Pinpoint the cell where the given text exists, returning its (x, y) midpoint coordinate. 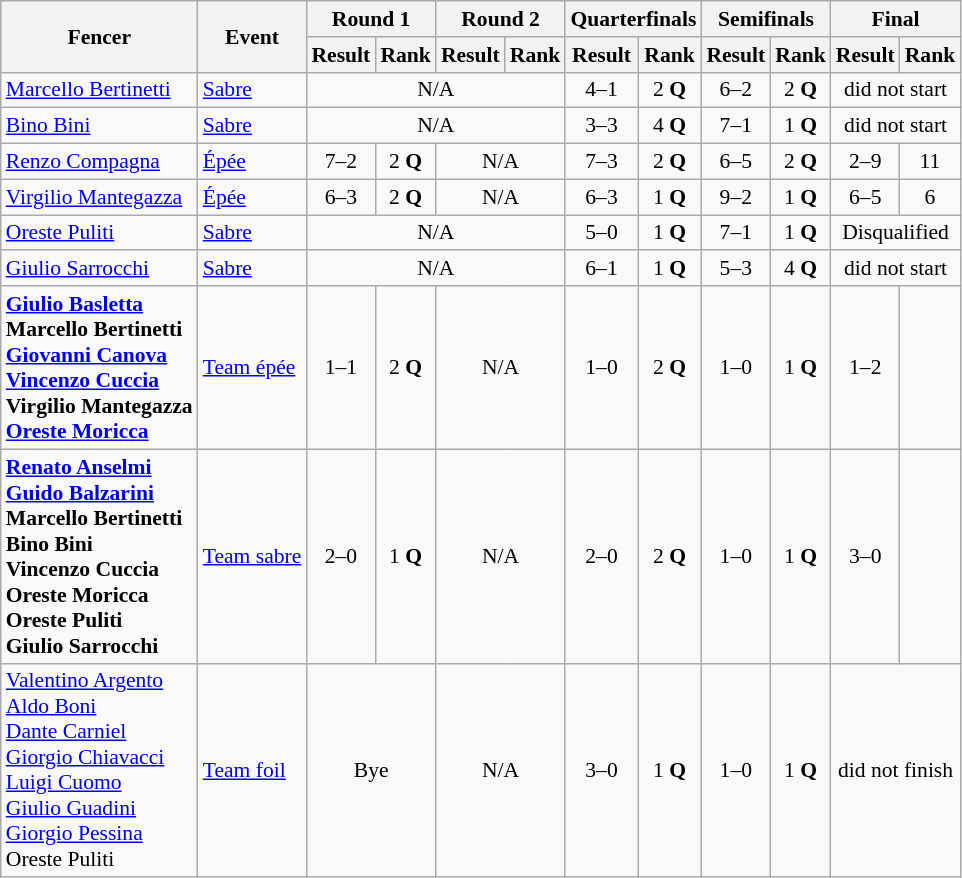
Round 1 (370, 19)
6–1 (601, 269)
Team foil (252, 770)
1–2 (866, 368)
6–2 (736, 90)
Valentino Argento Aldo Boni Dante Carniel Giorgio Chiavacci Luigi Cuomo Giulio Guadini Giorgio Pessina Oreste Puliti (100, 770)
Giulio Sarrocchi (100, 269)
4–1 (601, 90)
Virgilio Mantegazza (100, 197)
Team sabre (252, 556)
11 (930, 162)
Quarterfinals (633, 19)
7–3 (601, 162)
Marcello Bertinetti (100, 90)
9–2 (736, 197)
1–1 (340, 368)
Team épée (252, 368)
Fencer (100, 36)
Round 2 (500, 19)
2–9 (866, 162)
Final (896, 19)
3–3 (601, 126)
Bino Bini (100, 126)
Renzo Compagna (100, 162)
Disqualified (896, 233)
Renato Anselmi Guido Balzarini Marcello Bertinetti Bino Bini Vincenzo Cuccia Oreste Moricca Oreste Puliti Giulio Sarrocchi (100, 556)
did not finish (896, 770)
Semifinals (766, 19)
Oreste Puliti (100, 233)
5–3 (736, 269)
Giulio Basletta Marcello Bertinetti Giovanni Canova Vincenzo Cuccia Virgilio Mantegazza Oreste Moricca (100, 368)
Event (252, 36)
6 (930, 197)
7–2 (340, 162)
Bye (370, 770)
5–0 (601, 233)
